Return the (X, Y) coordinate for the center point of the cell that contains the specified text.  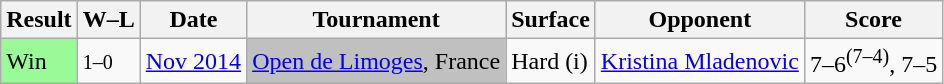
Win (39, 62)
7–6(7–4), 7–5 (873, 62)
Opponent (700, 20)
1–0 (108, 62)
Surface (551, 20)
Score (873, 20)
Kristina Mladenovic (700, 62)
Hard (i) (551, 62)
W–L (108, 20)
Nov 2014 (193, 62)
Result (39, 20)
Date (193, 20)
Open de Limoges, France (376, 62)
Tournament (376, 20)
